For the text-containing cell, return its midpoint in (X, Y) coordinate format. 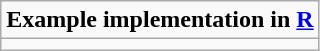
Example implementation in R (160, 20)
